Extract the [x, y] coordinate from the center of the cell holding the provided text.  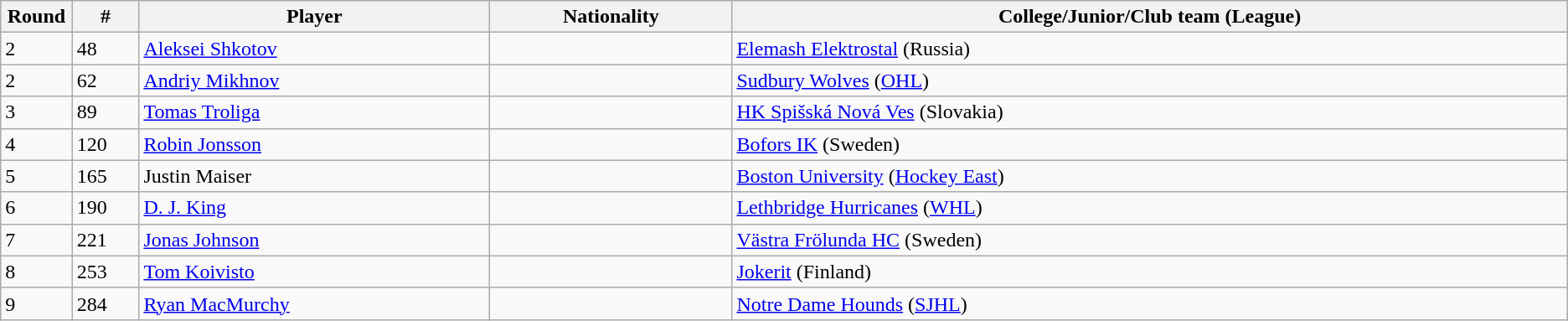
5 [37, 176]
190 [106, 208]
Jonas Johnson [315, 240]
Justin Maiser [315, 176]
Andriy Mikhnov [315, 80]
7 [37, 240]
3 [37, 112]
Aleksei Shkotov [315, 49]
Elemash Elektrostal (Russia) [1149, 49]
D. J. King [315, 208]
120 [106, 144]
Tomas Troliga [315, 112]
62 [106, 80]
Round [37, 17]
6 [37, 208]
Jokerit (Finland) [1149, 272]
College/Junior/Club team (League) [1149, 17]
Ryan MacMurchy [315, 303]
Västra Frölunda HC (Sweden) [1149, 240]
89 [106, 112]
221 [106, 240]
Sudbury Wolves (OHL) [1149, 80]
4 [37, 144]
Nationality [611, 17]
Bofors IK (Sweden) [1149, 144]
284 [106, 303]
# [106, 17]
253 [106, 272]
Notre Dame Hounds (SJHL) [1149, 303]
HK Spišská Nová Ves (Slovakia) [1149, 112]
8 [37, 272]
Player [315, 17]
Robin Jonsson [315, 144]
9 [37, 303]
Lethbridge Hurricanes (WHL) [1149, 208]
Tom Koivisto [315, 272]
48 [106, 49]
Boston University (Hockey East) [1149, 176]
165 [106, 176]
